Extract the [X, Y] coordinate from the center of the cell holding the provided text.  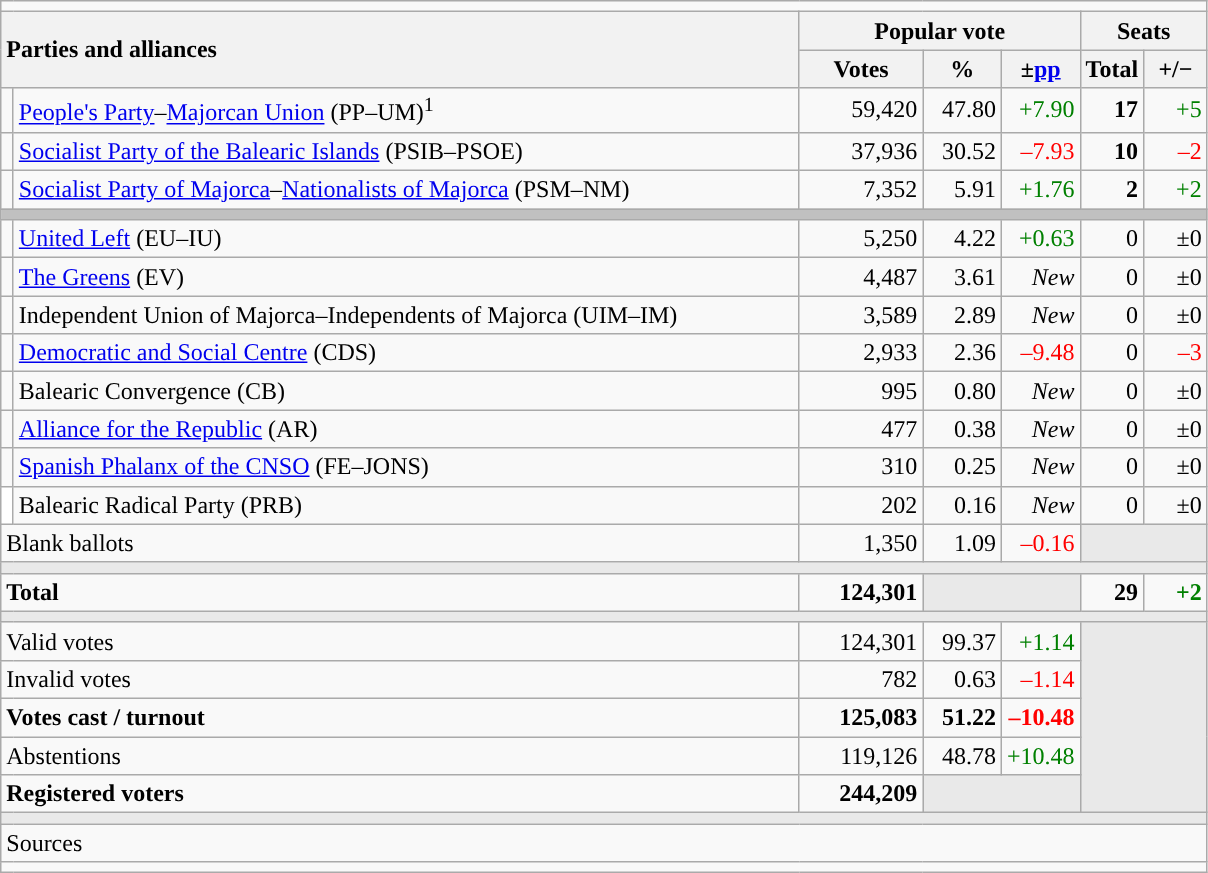
Alliance for the Republic (AR) [406, 429]
Balearic Radical Party (PRB) [406, 505]
995 [861, 391]
Votes cast / turnout [400, 718]
0.63 [962, 679]
477 [861, 429]
United Left (EU–IU) [406, 239]
4.22 [962, 239]
+10.48 [1040, 756]
17 [1112, 110]
–9.48 [1040, 353]
Socialist Party of the Balearic Islands (PSIB–PSOE) [406, 151]
125,083 [861, 718]
0.38 [962, 429]
–1.14 [1040, 679]
Votes [861, 69]
0.80 [962, 391]
119,126 [861, 756]
47.80 [962, 110]
4,487 [861, 277]
–3 [1176, 353]
10 [1112, 151]
+7.90 [1040, 110]
202 [861, 505]
782 [861, 679]
–2 [1176, 151]
±pp [1040, 69]
244,209 [861, 794]
Spanish Phalanx of the CNSO (FE–JONS) [406, 467]
Parties and alliances [400, 50]
Popular vote [940, 31]
0.25 [962, 467]
+1.76 [1040, 190]
+/− [1176, 69]
Democratic and Social Centre (CDS) [406, 353]
99.37 [962, 641]
Valid votes [400, 641]
5.91 [962, 190]
48.78 [962, 756]
Blank ballots [400, 543]
2.89 [962, 315]
–0.16 [1040, 543]
Socialist Party of Majorca–Nationalists of Majorca (PSM–NM) [406, 190]
29 [1112, 592]
3.61 [962, 277]
2.36 [962, 353]
–7.93 [1040, 151]
51.22 [962, 718]
–10.48 [1040, 718]
Invalid votes [400, 679]
1.09 [962, 543]
Sources [604, 843]
+0.63 [1040, 239]
1,350 [861, 543]
The Greens (EV) [406, 277]
People's Party–Majorcan Union (PP–UM)1 [406, 110]
3,589 [861, 315]
2 [1112, 190]
Abstentions [400, 756]
310 [861, 467]
37,936 [861, 151]
7,352 [861, 190]
+1.14 [1040, 641]
+5 [1176, 110]
Registered voters [400, 794]
59,420 [861, 110]
Seats [1144, 31]
% [962, 69]
Balearic Convergence (CB) [406, 391]
5,250 [861, 239]
0.16 [962, 505]
2,933 [861, 353]
30.52 [962, 151]
Independent Union of Majorca–Independents of Majorca (UIM–IM) [406, 315]
